Determine the (x, y) coordinate at the center of the cell enclosing the given text.  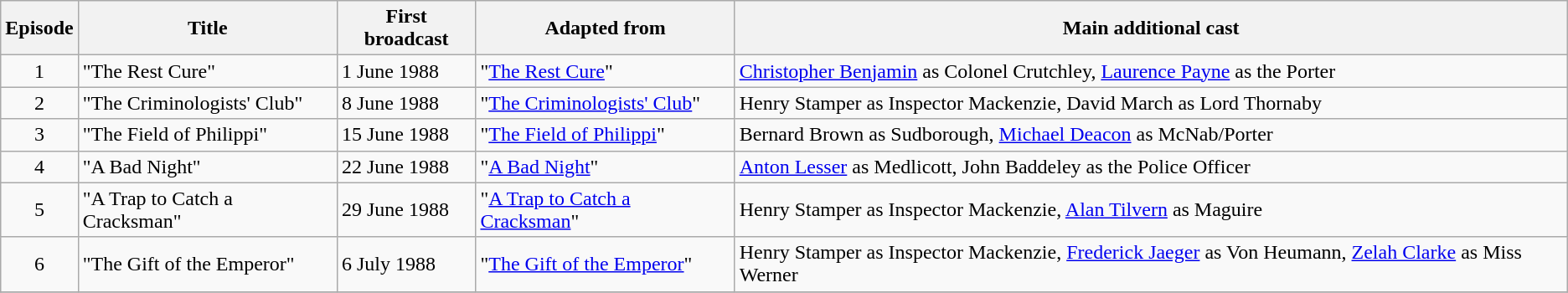
Henry Stamper as Inspector Mackenzie, Alan Tilvern as Maguire (1151, 209)
1 June 1988 (406, 71)
2 (39, 103)
22 June 1988 (406, 167)
1 (39, 71)
Anton Lesser as Medlicott, John Baddeley as the Police Officer (1151, 167)
6 July 1988 (406, 265)
Adapted from (605, 28)
Bernard Brown as Sudborough, Michael Deacon as McNab/Porter (1151, 135)
First broadcast (406, 28)
4 (39, 167)
29 June 1988 (406, 209)
Henry Stamper as Inspector Mackenzie, Frederick Jaeger as Von Heumann, Zelah Clarke as Miss Werner (1151, 265)
Episode (39, 28)
Title (208, 28)
6 (39, 265)
15 June 1988 (406, 135)
Henry Stamper as Inspector Mackenzie, David March as Lord Thornaby (1151, 103)
Main additional cast (1151, 28)
Christopher Benjamin as Colonel Crutchley, Laurence Payne as the Porter (1151, 71)
3 (39, 135)
5 (39, 209)
8 June 1988 (406, 103)
